Return (x, y) of the center of cell containing provided text 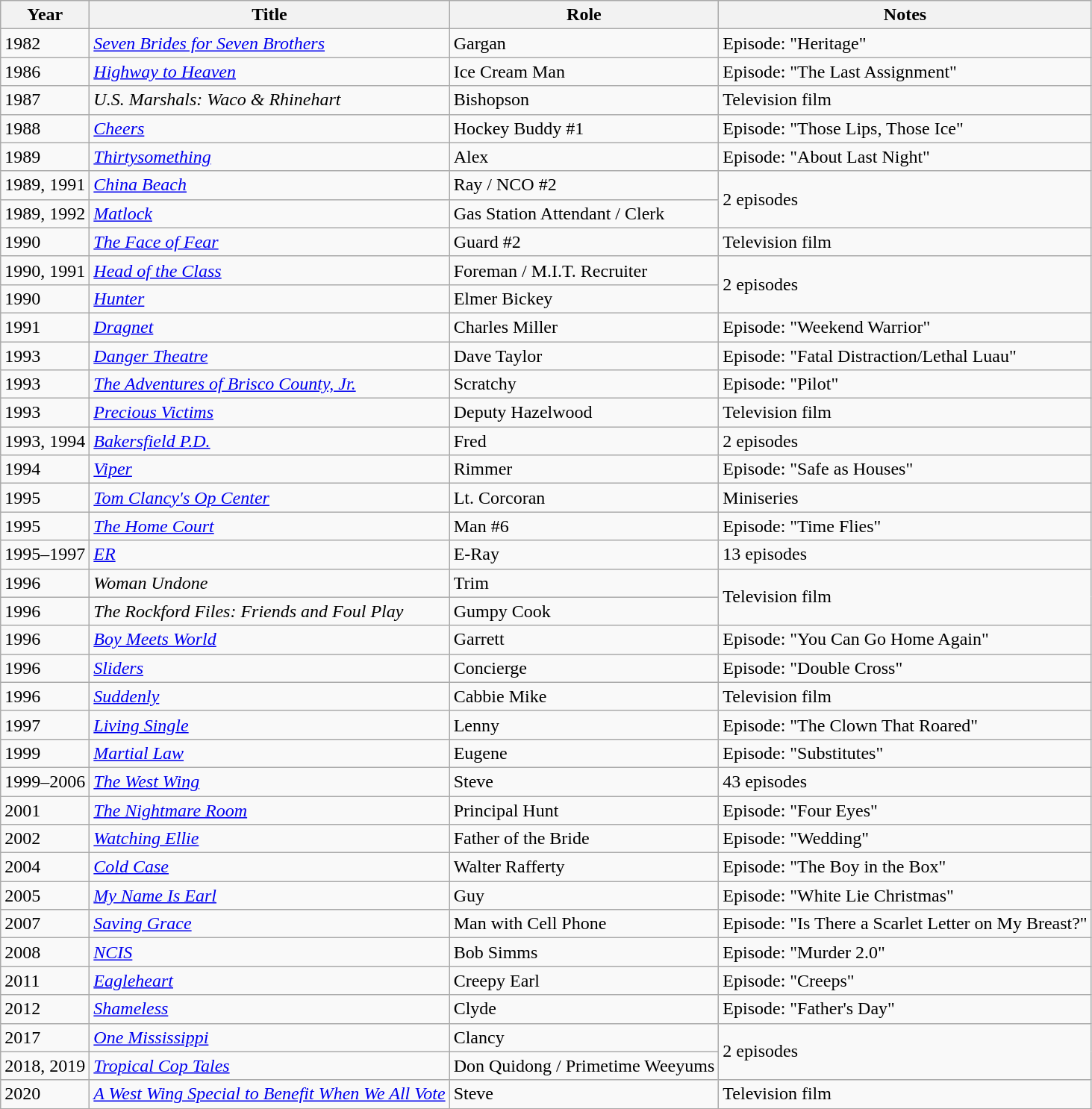
1986 (45, 72)
Episode: "Double Cross" (905, 668)
ER (269, 554)
Lt. Corcoran (584, 498)
Garrett (584, 640)
Dragnet (269, 327)
2011 (45, 981)
Don Quidong / Primetime Weeyums (584, 1066)
Cold Case (269, 867)
Saving Grace (269, 924)
Eugene (584, 753)
1997 (45, 725)
Episode: "White Lie Christmas" (905, 896)
Bob Simms (584, 952)
Episode: "Fatal Distraction/Lethal Luau" (905, 356)
2012 (45, 1009)
Elmer Bickey (584, 299)
Episode: "Heritage" (905, 43)
Man #6 (584, 526)
Creepy Earl (584, 981)
1991 (45, 327)
Episode: "Safe as Houses" (905, 469)
1993, 1994 (45, 441)
The Adventures of Brisco County, Jr. (269, 384)
Fred (584, 441)
Episode: "Father's Day" (905, 1009)
A West Wing Special to Benefit When We All Vote (269, 1094)
Concierge (584, 668)
2008 (45, 952)
Miniseries (905, 498)
Seven Brides for Seven Brothers (269, 43)
Episode: "The Boy in the Box" (905, 867)
Episode: "Those Lips, Those Ice" (905, 128)
NCIS (269, 952)
One Mississippi (269, 1037)
Episode: "The Clown That Roared" (905, 725)
Gargan (584, 43)
Episode: "Murder 2.0" (905, 952)
Episode: "Time Flies" (905, 526)
Eagleheart (269, 981)
Ray / NCO #2 (584, 185)
Ice Cream Man (584, 72)
1989, 1991 (45, 185)
Episode: "Is There a Scarlet Letter on My Breast?" (905, 924)
Cabbie Mike (584, 696)
Episode: "You Can Go Home Again" (905, 640)
E-Ray (584, 554)
Martial Law (269, 753)
The West Wing (269, 781)
Charles Miller (584, 327)
Episode: "Wedding" (905, 839)
1999 (45, 753)
Lenny (584, 725)
The Face of Fear (269, 242)
Sliders (269, 668)
Shameless (269, 1009)
Danger Theatre (269, 356)
Hockey Buddy #1 (584, 128)
2004 (45, 867)
The Home Court (269, 526)
Father of the Bride (584, 839)
Foreman / M.I.T. Recruiter (584, 270)
1989 (45, 157)
Episode: "Four Eyes" (905, 810)
Episode: "Substitutes" (905, 753)
Thirtysomething (269, 157)
Title (269, 15)
2020 (45, 1094)
Guard #2 (584, 242)
Boy Meets World (269, 640)
1988 (45, 128)
Matlock (269, 213)
Living Single (269, 725)
1994 (45, 469)
Highway to Heaven (269, 72)
Precious Victims (269, 413)
The Rockford Files: Friends and Foul Play (269, 611)
Notes (905, 15)
Clyde (584, 1009)
Woman Undone (269, 583)
Bakersfield P.D. (269, 441)
Cheers (269, 128)
Tropical Cop Tales (269, 1066)
Episode: "Weekend Warrior" (905, 327)
Deputy Hazelwood (584, 413)
Scratchy (584, 384)
Year (45, 15)
13 episodes (905, 554)
Guy (584, 896)
China Beach (269, 185)
Alex (584, 157)
My Name Is Earl (269, 896)
1982 (45, 43)
2017 (45, 1037)
1999–2006 (45, 781)
Clancy (584, 1037)
Gas Station Attendant / Clerk (584, 213)
Bishopson (584, 100)
Tom Clancy's Op Center (269, 498)
Episode: "About Last Night" (905, 157)
Man with Cell Phone (584, 924)
1990, 1991 (45, 270)
43 episodes (905, 781)
Viper (269, 469)
Walter Rafferty (584, 867)
1995–1997 (45, 554)
2002 (45, 839)
Dave Taylor (584, 356)
Rimmer (584, 469)
1989, 1992 (45, 213)
Suddenly (269, 696)
2018, 2019 (45, 1066)
Episode: "The Last Assignment" (905, 72)
Episode: "Creeps" (905, 981)
2007 (45, 924)
2001 (45, 810)
Watching Ellie (269, 839)
Principal Hunt (584, 810)
Hunter (269, 299)
2005 (45, 896)
Gumpy Cook (584, 611)
Trim (584, 583)
1987 (45, 100)
Episode: "Pilot" (905, 384)
The Nightmare Room (269, 810)
U.S. Marshals: Waco & Rhinehart (269, 100)
Head of the Class (269, 270)
Role (584, 15)
